From the cell containing the given text, extract its center point as (X, Y) coordinate. 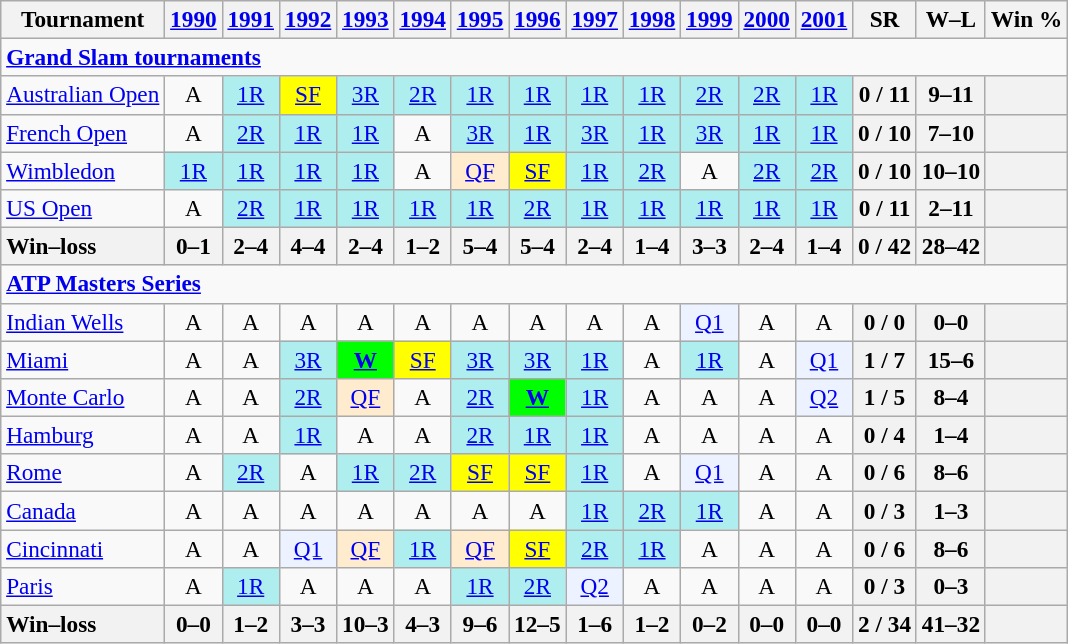
1993 (366, 19)
0 / 42 (885, 246)
10–10 (950, 170)
US Open (83, 208)
SR (885, 19)
28–42 (950, 246)
4–4 (308, 246)
1 / 7 (885, 359)
French Open (83, 133)
2 / 34 (885, 624)
Paris (83, 586)
Grand Slam tournaments (534, 57)
Cincinnati (83, 548)
9–6 (480, 624)
Wimbledon (83, 170)
W–L (950, 19)
1996 (538, 19)
7–10 (950, 133)
1994 (422, 19)
4–3 (422, 624)
0–2 (710, 624)
1997 (594, 19)
10–3 (366, 624)
0–3 (950, 586)
Indian Wells (83, 322)
1991 (250, 19)
8–4 (950, 397)
1990 (194, 19)
9–11 (950, 95)
1–3 (950, 510)
Monte Carlo (83, 397)
2000 (766, 19)
Miami (83, 359)
Hamburg (83, 435)
Canada (83, 510)
0 / 4 (885, 435)
1 / 5 (885, 397)
Win % (1026, 19)
Tournament (83, 19)
Australian Open (83, 95)
Rome (83, 473)
12–5 (538, 624)
0 / 0 (885, 322)
2–11 (950, 208)
1999 (710, 19)
ATP Masters Series (534, 284)
0–1 (194, 246)
2001 (824, 19)
1992 (308, 19)
1–6 (594, 624)
15–6 (950, 359)
1998 (652, 19)
41–32 (950, 624)
1995 (480, 19)
